Determine the (x, y) coordinate at the center of the cell enclosing the given text.  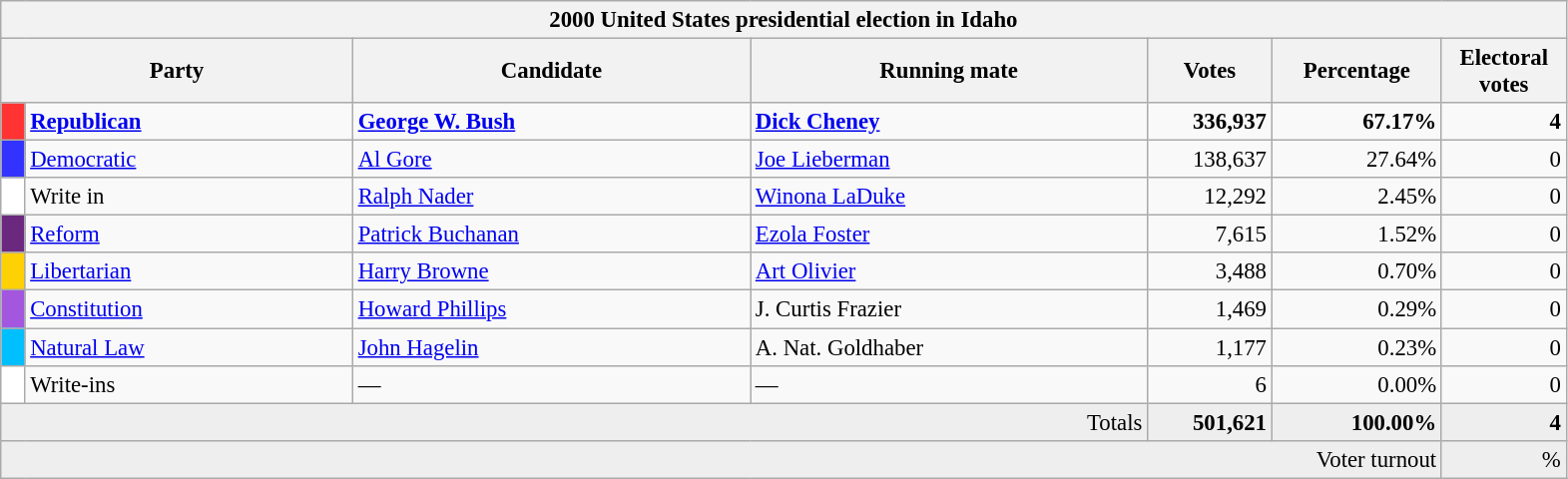
Totals (575, 422)
Harry Browne (551, 272)
501,621 (1210, 422)
0.70% (1356, 272)
J. Curtis Frazier (949, 309)
% (1503, 459)
Patrick Buchanan (551, 235)
Candidate (551, 72)
1,469 (1210, 309)
Howard Phillips (551, 309)
1,177 (1210, 347)
Art Olivier (949, 272)
Party (178, 72)
0.23% (1356, 347)
7,615 (1210, 235)
Percentage (1356, 72)
Dick Cheney (949, 122)
Natural Law (189, 347)
0.00% (1356, 384)
12,292 (1210, 197)
6 (1210, 384)
3,488 (1210, 272)
John Hagelin (551, 347)
0.29% (1356, 309)
Joe Lieberman (949, 160)
Running mate (949, 72)
A. Nat. Goldhaber (949, 347)
2.45% (1356, 197)
27.64% (1356, 160)
1.52% (1356, 235)
67.17% (1356, 122)
Ralph Nader (551, 197)
Constitution (189, 309)
138,637 (1210, 160)
George W. Bush (551, 122)
Write-ins (189, 384)
Write in (189, 197)
Republican (189, 122)
Votes (1210, 72)
2000 United States presidential election in Idaho (784, 20)
Ezola Foster (949, 235)
Reform (189, 235)
Democratic (189, 160)
Al Gore (551, 160)
100.00% (1356, 422)
Electoral votes (1503, 72)
Winona LaDuke (949, 197)
Libertarian (189, 272)
Voter turnout (722, 459)
336,937 (1210, 122)
